Detect which cell encompasses the target text, then output its (x, y) center coordinate. 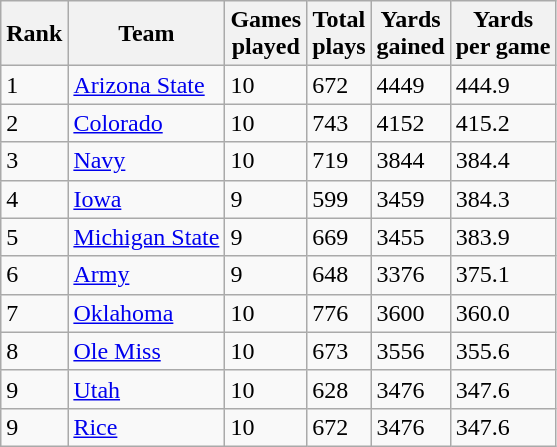
4 (34, 199)
Yardsper game (503, 34)
2 (34, 123)
743 (339, 123)
7 (34, 313)
3844 (410, 161)
Navy (146, 161)
384.4 (503, 161)
4152 (410, 123)
Totalplays (339, 34)
3376 (410, 275)
673 (339, 351)
6 (34, 275)
Yardsgained (410, 34)
Rank (34, 34)
Utah (146, 389)
Army (146, 275)
Ole Miss (146, 351)
Team (146, 34)
360.0 (503, 313)
669 (339, 237)
355.6 (503, 351)
Gamesplayed (266, 34)
444.9 (503, 85)
599 (339, 199)
5 (34, 237)
1 (34, 85)
4449 (410, 85)
648 (339, 275)
Rice (146, 427)
Iowa (146, 199)
3455 (410, 237)
3600 (410, 313)
Arizona State (146, 85)
776 (339, 313)
3 (34, 161)
8 (34, 351)
383.9 (503, 237)
375.1 (503, 275)
415.2 (503, 123)
3459 (410, 199)
Michigan State (146, 237)
384.3 (503, 199)
3556 (410, 351)
719 (339, 161)
Colorado (146, 123)
628 (339, 389)
Oklahoma (146, 313)
